Extract the (X, Y) coordinate from the center of the cell holding the provided text.  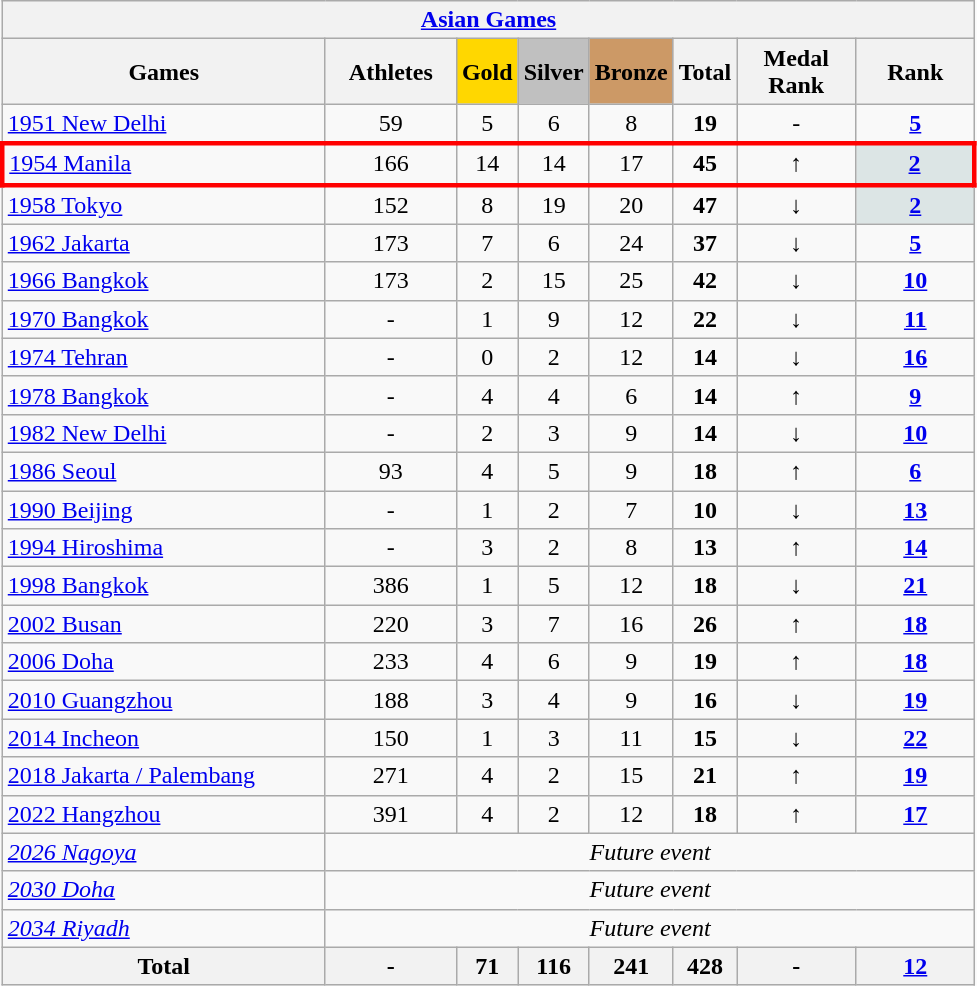
1958 Tokyo (164, 204)
233 (390, 662)
Gold (487, 72)
1994 Hiroshima (164, 548)
2002 Busan (164, 624)
2018 Jakarta / Palembang (164, 776)
1990 Beijing (164, 509)
391 (390, 814)
150 (390, 738)
71 (487, 966)
241 (631, 966)
188 (390, 700)
271 (390, 776)
Asian Games (488, 20)
24 (631, 243)
386 (390, 586)
Silver (554, 72)
1951 New Delhi (164, 124)
Rank (916, 72)
20 (631, 204)
2006 Doha (164, 662)
42 (705, 281)
26 (705, 624)
2026 Nagoya (164, 852)
1978 Bangkok (164, 395)
Medal Rank (796, 72)
2010 Guangzhou (164, 700)
1970 Bangkok (164, 319)
1954 Manila (164, 164)
Bronze (631, 72)
25 (631, 281)
1966 Bangkok (164, 281)
220 (390, 624)
Athletes (390, 72)
1986 Seoul (164, 471)
152 (390, 204)
2014 Incheon (164, 738)
2034 Riyadh (164, 928)
428 (705, 966)
116 (554, 966)
1974 Tehran (164, 357)
166 (390, 164)
93 (390, 471)
2022 Hangzhou (164, 814)
59 (390, 124)
45 (705, 164)
Games (164, 72)
1998 Bangkok (164, 586)
1962 Jakarta (164, 243)
1982 New Delhi (164, 433)
47 (705, 204)
0 (487, 357)
2030 Doha (164, 890)
37 (705, 243)
